Return [x, y] of the center of cell containing provided text 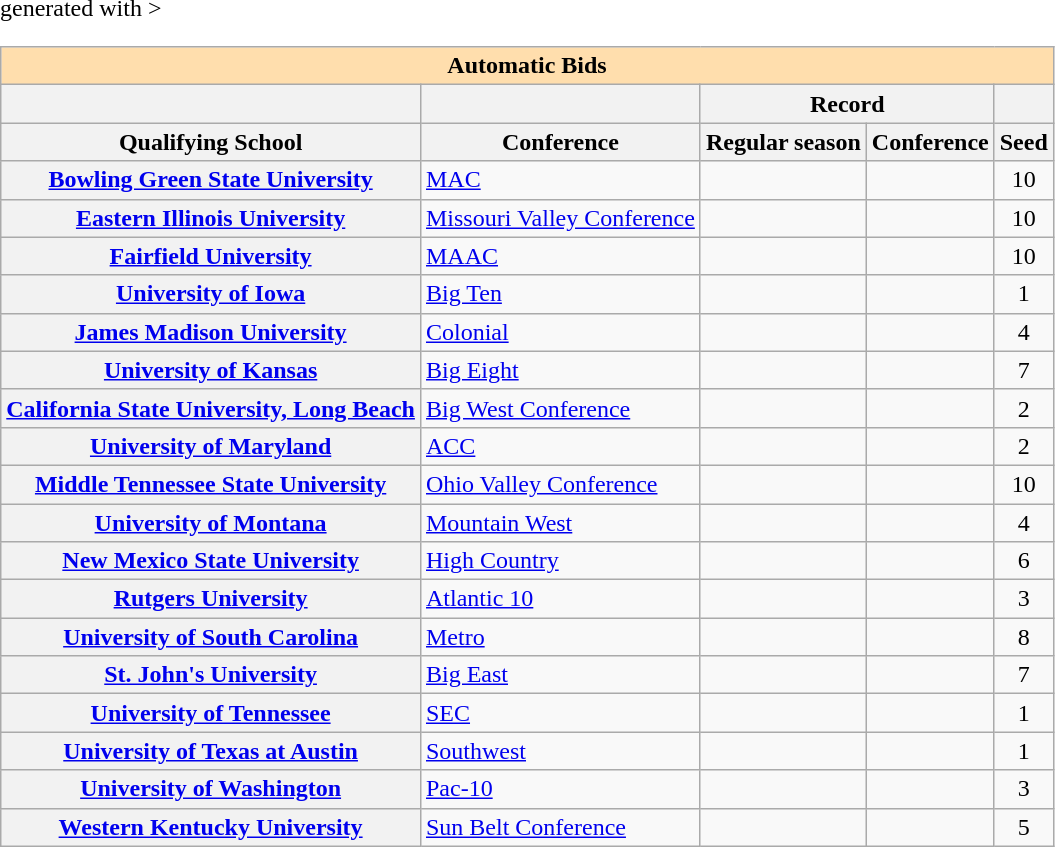
Pac-10 [560, 789]
High Country [560, 561]
University of Texas at Austin [211, 751]
Big East [560, 675]
Fairfield University [211, 256]
Ohio Valley Conference [560, 484]
University of Montana [211, 523]
Missouri Valley Conference [560, 218]
Colonial [560, 332]
University of Kansas [211, 370]
University of South Carolina [211, 637]
Qualifying School [211, 142]
Bowling Green State University [211, 180]
University of Tennessee [211, 713]
University of Iowa [211, 294]
New Mexico State University [211, 561]
Automatic Bids [528, 66]
Western Kentucky University [211, 827]
Mountain West [560, 523]
Eastern Illinois University [211, 218]
MAAC [560, 256]
Metro [560, 637]
California State University, Long Beach [211, 408]
ACC [560, 446]
Big West Conference [560, 408]
SEC [560, 713]
University of Maryland [211, 446]
MAC [560, 180]
Regular season [783, 142]
University of Washington [211, 789]
Atlantic 10 [560, 599]
5 [1024, 827]
St. John's University [211, 675]
Southwest [560, 751]
6 [1024, 561]
Sun Belt Conference [560, 827]
Big Ten [560, 294]
Big Eight [560, 370]
Rutgers University [211, 599]
8 [1024, 637]
Middle Tennessee State University [211, 484]
Record [847, 104]
James Madison University [211, 332]
Seed [1024, 142]
